Determine the [X, Y] coordinate at the center of the cell enclosing the given text.  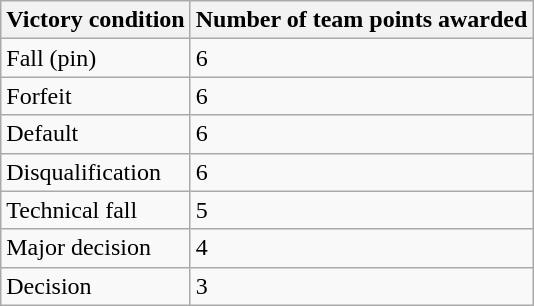
5 [362, 210]
3 [362, 286]
Default [96, 134]
Number of team points awarded [362, 20]
Disqualification [96, 172]
Major decision [96, 248]
Victory condition [96, 20]
Decision [96, 286]
Forfeit [96, 96]
Technical fall [96, 210]
4 [362, 248]
Fall (pin) [96, 58]
